Find where the given text appears and provide that cell's center as (x, y) coordinate. 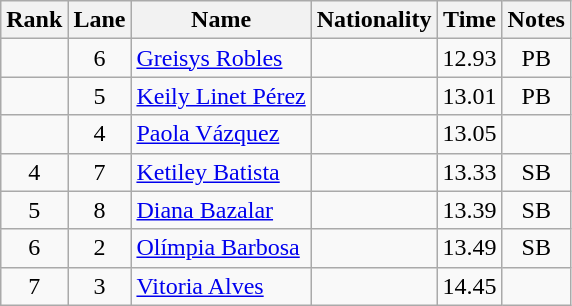
14.45 (470, 286)
Vitoria Alves (221, 286)
13.01 (470, 96)
Keily Linet Pérez (221, 96)
Nationality (374, 20)
Olímpia Barbosa (221, 248)
13.39 (470, 210)
Greisys Robles (221, 58)
13.49 (470, 248)
3 (100, 286)
13.33 (470, 172)
Paola Vázquez (221, 134)
12.93 (470, 58)
13.05 (470, 134)
2 (100, 248)
Lane (100, 20)
Name (221, 20)
Notes (536, 20)
Diana Bazalar (221, 210)
8 (100, 210)
Ketiley Batista (221, 172)
Rank (34, 20)
Time (470, 20)
